Pinpoint the cell where the given text exists, returning its (x, y) midpoint coordinate. 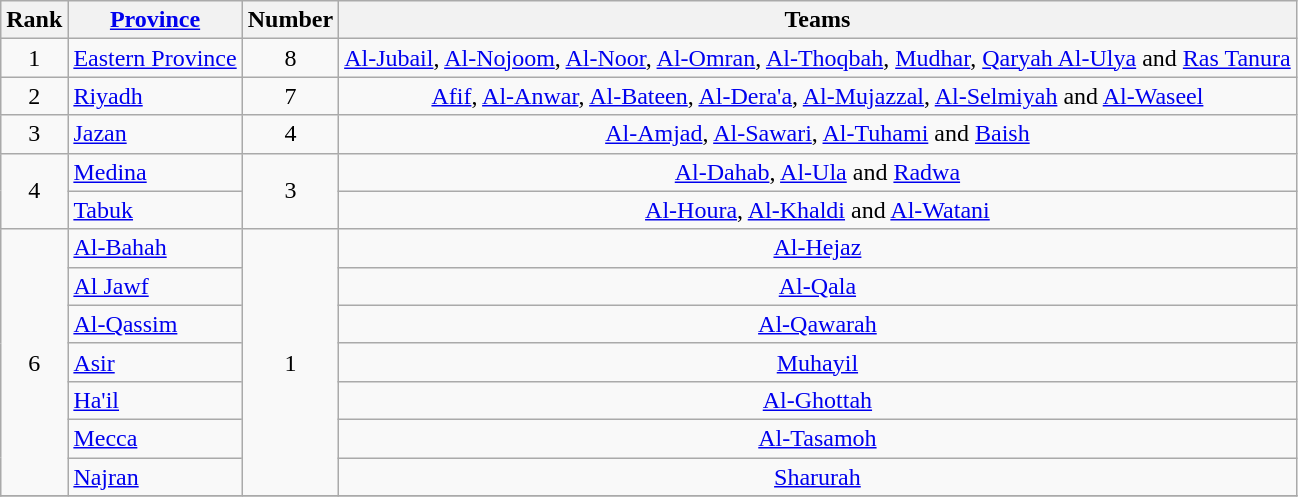
2 (34, 96)
6 (34, 362)
Rank (34, 20)
8 (290, 58)
7 (290, 96)
Al-Tasamoh (818, 438)
Al-Jubail, Al-Nojoom, Al-Noor, Al-Omran, Al-Thoqbah, Mudhar, Qaryah Al-Ulya and Ras Tanura (818, 58)
Al-Amjad, Al-Sawari, Al-Tuhami and Baish (818, 134)
Riyadh (155, 96)
Al-Qawarah (818, 324)
Al-Bahah (155, 248)
Teams (818, 20)
Tabuk (155, 210)
Number (290, 20)
Al-Ghottah (818, 400)
Ha'il (155, 400)
Al Jawf (155, 286)
Al-Qassim (155, 324)
Mecca (155, 438)
Al-Dahab, Al-Ula and Radwa (818, 172)
Muhayil (818, 362)
Eastern Province (155, 58)
Al-Hejaz (818, 248)
Sharurah (818, 477)
Al-Qala (818, 286)
Medina (155, 172)
Asir (155, 362)
Jazan (155, 134)
Al-Houra, Al-Khaldi and Al-Watani (818, 210)
Najran (155, 477)
Province (155, 20)
Afif, Al-Anwar, Al-Bateen, Al-Dera'a, Al-Mujazzal, Al-Selmiyah and Al-Waseel (818, 96)
